Detect which cell encompasses the target text, then output its (X, Y) center coordinate. 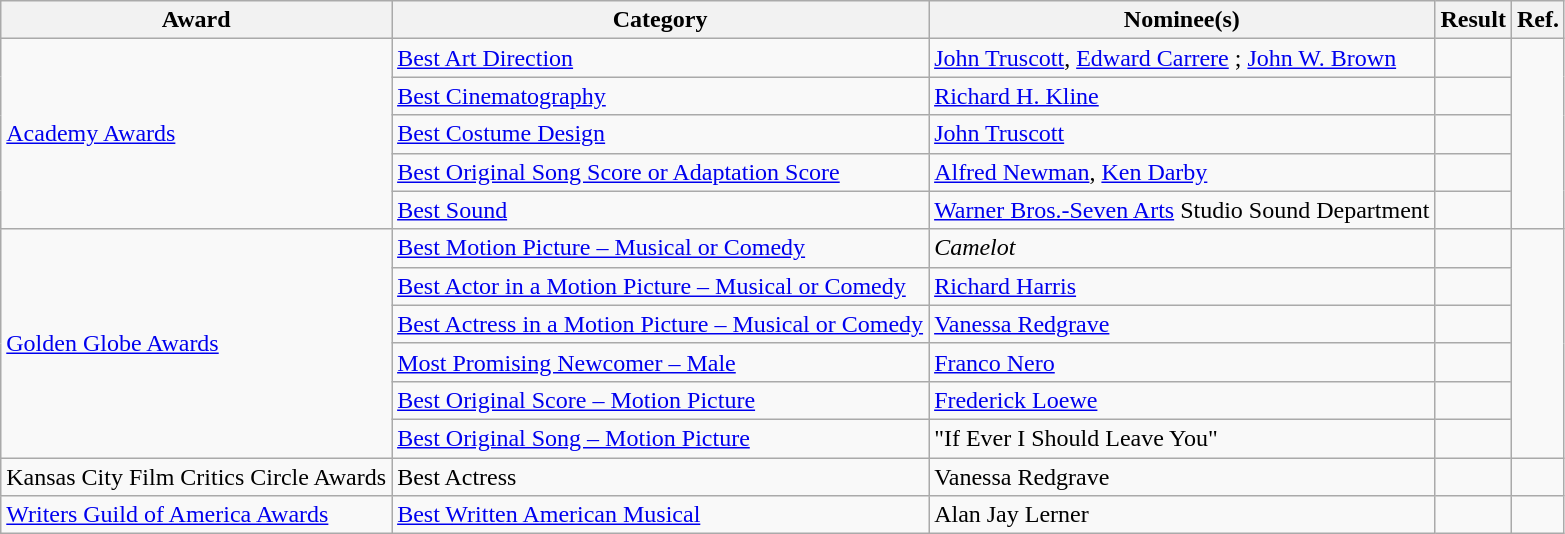
Result (1473, 20)
Warner Bros.-Seven Arts Studio Sound Department (1182, 210)
Best Costume Design (660, 134)
Best Art Direction (660, 58)
Camelot (1182, 248)
Best Actress (660, 477)
Frederick Loewe (1182, 400)
Alan Jay Lerner (1182, 515)
Best Written American Musical (660, 515)
Richard H. Kline (1182, 96)
Best Original Score – Motion Picture (660, 400)
"If Ever I Should Leave You" (1182, 438)
Writers Guild of America Awards (196, 515)
Most Promising Newcomer – Male (660, 362)
Golden Globe Awards (196, 343)
Best Actress in a Motion Picture – Musical or Comedy (660, 324)
Best Actor in a Motion Picture – Musical or Comedy (660, 286)
Best Motion Picture – Musical or Comedy (660, 248)
John Truscott, Edward Carrere ; John W. Brown (1182, 58)
Best Original Song Score or Adaptation Score (660, 172)
Academy Awards (196, 134)
Best Sound (660, 210)
Ref. (1538, 20)
Kansas City Film Critics Circle Awards (196, 477)
Franco Nero (1182, 362)
Award (196, 20)
John Truscott (1182, 134)
Nominee(s) (1182, 20)
Richard Harris (1182, 286)
Alfred Newman, Ken Darby (1182, 172)
Best Original Song – Motion Picture (660, 438)
Best Cinematography (660, 96)
Category (660, 20)
